Determine the [X, Y] coordinate at the center of the cell enclosing the given text.  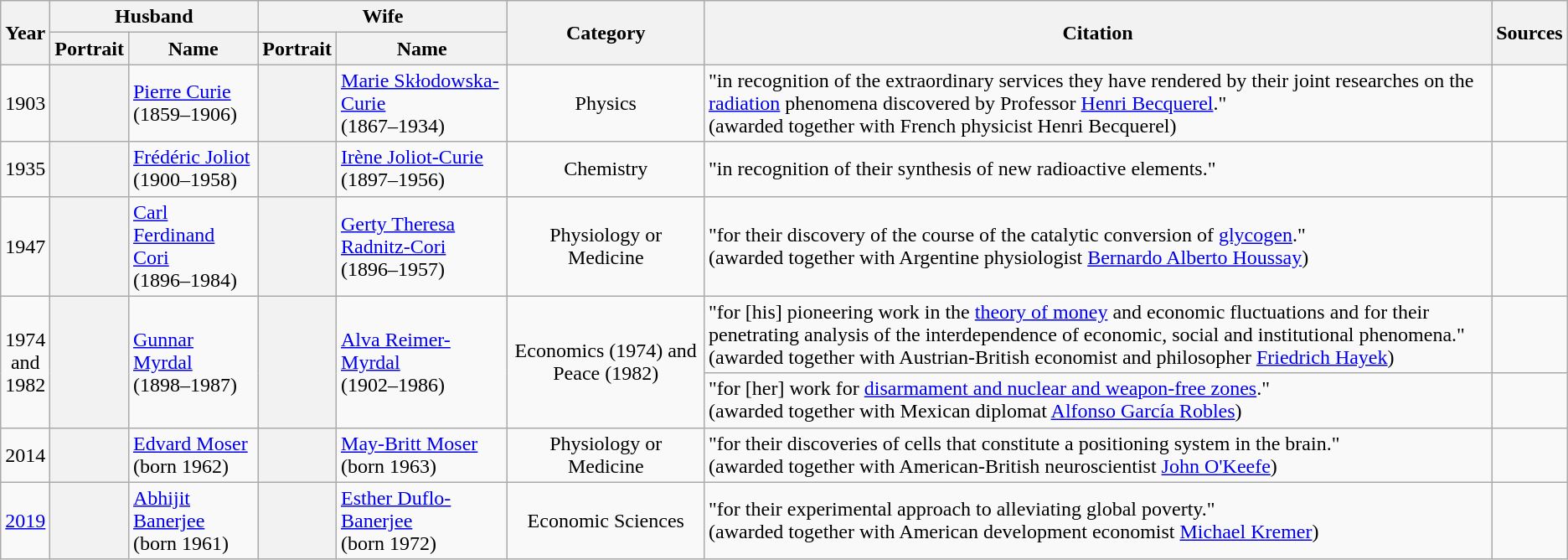
Gerty Theresa Radnitz-Cori (1896–1957) [422, 246]
"for their experimental approach to alleviating global poverty."(awarded together with American development economist Michael Kremer) [1098, 521]
Economics (1974) and Peace (1982) [606, 362]
Husband [154, 17]
Sources [1529, 33]
2019 [25, 521]
Year [25, 33]
Gunnar Myrdal (1898–1987) [193, 362]
Marie Skłodowska-Curie (1867–1934) [422, 103]
Irène Joliot-Curie (1897–1956) [422, 169]
Citation [1098, 33]
Chemistry [606, 169]
Wife [383, 17]
Edvard Moser (born 1962) [193, 454]
"in recognition of their synthesis of new radioactive elements." [1098, 169]
Carl Ferdinand Cori (1896–1984) [193, 246]
1903 [25, 103]
Physics [606, 103]
Category [606, 33]
1974 and 1982 [25, 362]
Abhijit Banerjee (born 1961) [193, 521]
"for [her] work for disarmament and nuclear and weapon-free zones."(awarded together with Mexican diplomat Alfonso García Robles) [1098, 401]
2014 [25, 454]
1935 [25, 169]
1947 [25, 246]
"for their discovery of the course of the catalytic conversion of glycogen."(awarded together with Argentine physiologist Bernardo Alberto Houssay) [1098, 246]
May-Britt Moser (born 1963) [422, 454]
Economic Sciences [606, 521]
Pierre Curie (1859–1906) [193, 103]
Esther Duflo-Banerjee (born 1972) [422, 521]
Alva Reimer-Myrdal (1902–1986) [422, 362]
Frédéric Joliot (1900–1958) [193, 169]
